Pinpoint the cell where the given text exists, returning its [x, y] midpoint coordinate. 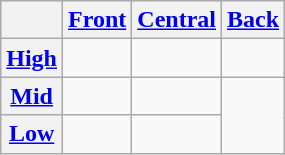
Low [32, 134]
Back [254, 20]
Front [98, 20]
High [32, 58]
Mid [32, 96]
Central [177, 20]
